Locate the cell with the specified text and output its [x, y] center coordinate. 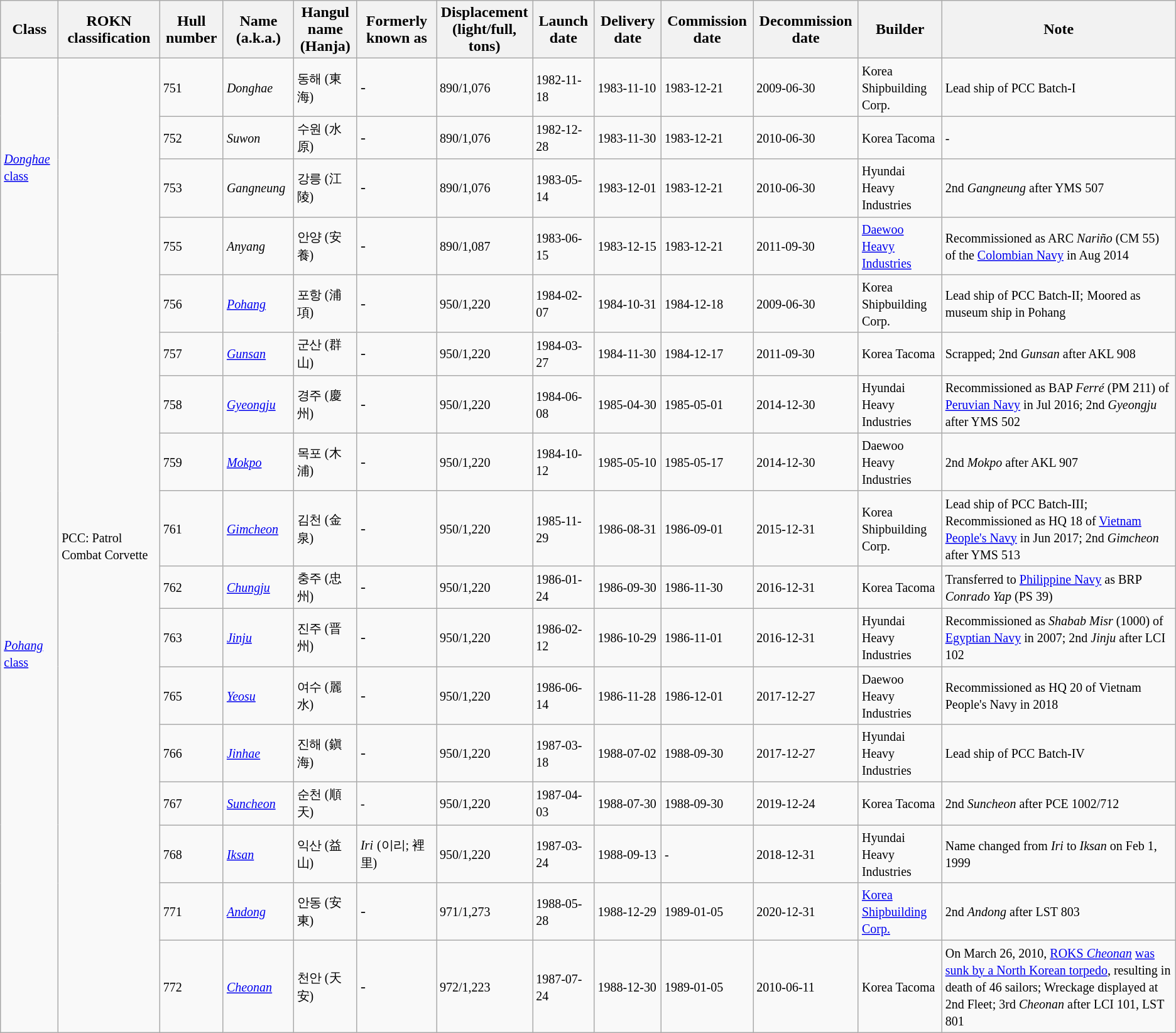
1988-07-30 [628, 804]
766 [191, 753]
Iksan [258, 854]
1988-12-30 [628, 987]
Decommission date [806, 30]
PCC: Patrol Combat Corvette [109, 545]
Pohang [258, 303]
1987-03-18 [563, 753]
Lead ship of PCC Batch-IV [1059, 753]
Scrapped; 2nd Gunsan after AKL 908 [1059, 354]
군산 (群山) [325, 354]
2010-06-11 [806, 987]
2015-12-31 [806, 528]
1988-05-28 [563, 912]
천안 (天安) [325, 987]
1984-10-12 [563, 462]
Cheonan [258, 987]
1984-02-07 [563, 303]
890/1,087 [484, 246]
755 [191, 246]
2nd Andong after LST 803 [1059, 912]
2018-12-31 [806, 854]
동해 (東海) [325, 87]
익산 (益山) [325, 854]
1984-11-30 [628, 354]
Anyang [258, 246]
1984-06-08 [563, 404]
1984-12-18 [707, 303]
767 [191, 804]
1983-06-15 [563, 246]
1983-12-01 [628, 188]
2nd Mokpo after AKL 907 [1059, 462]
진주 (晋州) [325, 637]
1988-09-13 [628, 854]
Formerly known as [396, 30]
Pohang class [30, 653]
Gunsan [258, 354]
진해 (鎭海) [325, 753]
1986-06-14 [563, 695]
Gyeongju [258, 404]
Lead ship of PCC Batch-II; Moored as museum ship in Pohang [1059, 303]
Displacement(light/full, tons) [484, 30]
Gangneung [258, 188]
756 [191, 303]
안양 (安養) [325, 246]
포항 (浦項) [325, 303]
765 [191, 695]
Suwon [258, 138]
수원 (水原) [325, 138]
2019-12-24 [806, 804]
Recommissioned as HQ 20 of Vietnam People's Navy in 2018 [1059, 695]
Jinhae [258, 753]
2nd Suncheon after PCE 1002/712 [1059, 804]
759 [191, 462]
Builder [900, 30]
Iri (이리; 裡里) [396, 854]
1983-12-15 [628, 246]
771 [191, 912]
1988-12-29 [628, 912]
1986-12-01 [707, 695]
1987-04-03 [563, 804]
Mokpo [258, 462]
1985-05-01 [707, 404]
1982-11-18 [563, 87]
Launch date [563, 30]
751 [191, 87]
Lead ship of PCC Batch-I [1059, 87]
Recommissioned as Shabab Misr (1000) of Egyptian Navy in 2007; 2nd Jinju after LCI 102 [1059, 637]
Transferred to Philippine Navy as BRP Conrado Yap (PS 39) [1059, 587]
Recommissioned as BAP Ferré (PM 211) of Peruvian Navy in Jul 2016; 2nd Gyeongju after YMS 502 [1059, 404]
2020-12-31 [806, 912]
1983-11-10 [628, 87]
1986-09-30 [628, 587]
강릉 (江陵) [325, 188]
1984-12-17 [707, 354]
1986-10-29 [628, 637]
Commission date [707, 30]
1986-11-01 [707, 637]
경주 (慶州) [325, 404]
1986-09-01 [707, 528]
758 [191, 404]
Hangul name(Hanja) [325, 30]
충주 (忠州) [325, 587]
1983-05-14 [563, 188]
1985-11-29 [563, 528]
1986-11-30 [707, 587]
Jinju [258, 637]
Recommissioned as ARC Nariño (CM 55) of the Colombian Navy in Aug 2014 [1059, 246]
1986-11-28 [628, 695]
김천 (金泉) [325, 528]
1985-04-30 [628, 404]
1984-10-31 [628, 303]
971/1,273 [484, 912]
972/1,223 [484, 987]
1986-08-31 [628, 528]
752 [191, 138]
Yeosu [258, 695]
Donghae class [30, 167]
Lead ship of PCC Batch-III; Recommissioned as HQ 18 of Vietnam People's Navy in Jun 2017; 2nd Gimcheon after YMS 513 [1059, 528]
1985-05-17 [707, 462]
1986-01-24 [563, 587]
순천 (順天) [325, 804]
Suncheon [258, 804]
Class [30, 30]
여수 (麗水) [325, 695]
1985-05-10 [628, 462]
Note [1059, 30]
안동 (安東) [325, 912]
Name (a.k.a.) [258, 30]
753 [191, 188]
1988-07-02 [628, 753]
1984-03-27 [563, 354]
1982-12-28 [563, 138]
762 [191, 587]
768 [191, 854]
Chungju [258, 587]
Gimcheon [258, 528]
761 [191, 528]
763 [191, 637]
ROKN classification [109, 30]
Donghae [258, 87]
목포 (木浦) [325, 462]
1987-03-24 [563, 854]
1983-11-30 [628, 138]
Hull number [191, 30]
Name changed from Iri to Iksan on Feb 1, 1999 [1059, 854]
1987-07-24 [563, 987]
757 [191, 354]
Delivery date [628, 30]
772 [191, 987]
Andong [258, 912]
2nd Gangneung after YMS 507 [1059, 188]
1986-02-12 [563, 637]
